Detect which cell encompasses the target text, then output its [x, y] center coordinate. 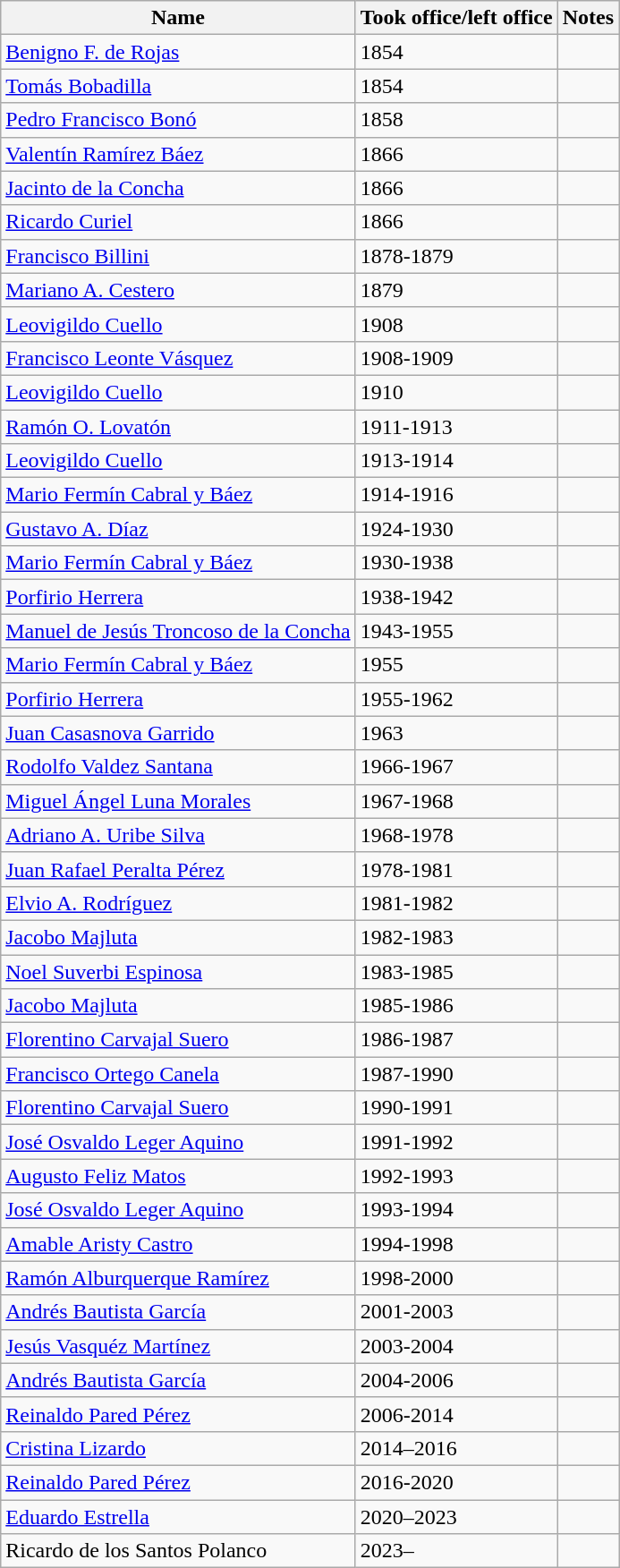
1938-1942 [456, 597]
Francisco Leonte Vásquez [178, 358]
Rodolfo Valdez Santana [178, 767]
1982-1983 [456, 937]
1913-1914 [456, 461]
Noel Suverbi Espinosa [178, 971]
Name [178, 18]
2003-2004 [456, 1346]
Adriano A. Uribe Silva [178, 835]
1908-1909 [456, 358]
2014–2016 [456, 1448]
1963 [456, 733]
Jacinto de la Concha [178, 188]
Mariano A. Cestero [178, 290]
2020–2023 [456, 1517]
Augusto Feliz Matos [178, 1176]
1986-1987 [456, 1040]
1879 [456, 290]
Ricardo de los Santos Polanco [178, 1551]
Ricardo Curiel [178, 222]
Valentín Ramírez Báez [178, 154]
Eduardo Estrella [178, 1517]
1930-1938 [456, 563]
2001-2003 [456, 1312]
1911-1913 [456, 427]
2006-2014 [456, 1414]
1908 [456, 324]
1994-1998 [456, 1244]
1955 [456, 665]
2016-2020 [456, 1482]
Tomás Bobadilla [178, 86]
Benigno F. de Rojas [178, 52]
1878-1879 [456, 256]
1998-2000 [456, 1278]
1910 [456, 392]
Manuel de Jesús Troncoso de la Concha [178, 631]
1983-1985 [456, 971]
Juan Rafael Peralta Pérez [178, 869]
1967-1968 [456, 801]
2004-2006 [456, 1380]
Notes [588, 18]
1992-1993 [456, 1176]
1966-1967 [456, 767]
Amable Aristy Castro [178, 1244]
1978-1981 [456, 869]
Francisco Billini [178, 256]
1955-1962 [456, 699]
Elvio A. Rodríguez [178, 903]
1993-1994 [456, 1210]
1858 [456, 120]
Miguel Ángel Luna Morales [178, 801]
1991-1992 [456, 1142]
Ramón O. Lovatón [178, 427]
1985-1986 [456, 1006]
1914-1916 [456, 495]
1987-1990 [456, 1074]
Ramón Alburquerque Ramírez [178, 1278]
1990-1991 [456, 1108]
Jesús Vasquéz Martínez [178, 1346]
1968-1978 [456, 835]
1924-1930 [456, 529]
Cristina Lizardo [178, 1448]
2023– [456, 1551]
Juan Casasnova Garrido [178, 733]
Took office/left office [456, 18]
1943-1955 [456, 631]
Pedro Francisco Bonó [178, 120]
Francisco Ortego Canela [178, 1074]
1981-1982 [456, 903]
Gustavo A. Díaz [178, 529]
